Extract the [x, y] coordinate from the center of the cell holding the provided text.  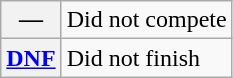
DNF [31, 58]
— [31, 20]
Did not finish [146, 58]
Did not compete [146, 20]
